Return (X, Y) of the center of cell containing provided text 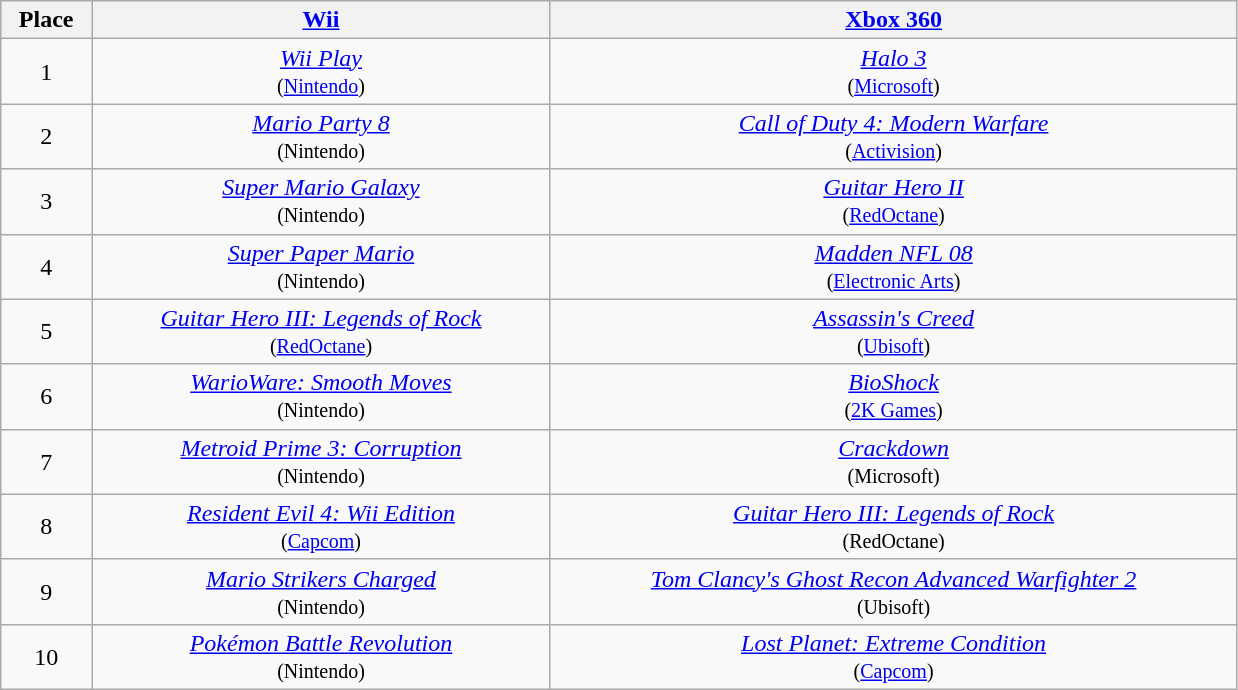
Call of Duty 4: Modern Warfare(Activision) (893, 136)
2 (46, 136)
Madden NFL 08(Electronic Arts) (893, 266)
10 (46, 656)
Tom Clancy's Ghost Recon Advanced Warfighter 2(Ubisoft) (893, 592)
Mario Strikers Charged(Nintendo) (322, 592)
Resident Evil 4: Wii Edition(Capcom) (322, 526)
1 (46, 72)
9 (46, 592)
Super Paper Mario(Nintendo) (322, 266)
8 (46, 526)
Halo 3(Microsoft) (893, 72)
Lost Planet: Extreme Condition(Capcom) (893, 656)
7 (46, 462)
Assassin's Creed(Ubisoft) (893, 332)
Guitar Hero II(RedOctane) (893, 202)
Crackdown(Microsoft) (893, 462)
6 (46, 396)
BioShock(2K Games) (893, 396)
Wii Play(Nintendo) (322, 72)
4 (46, 266)
Wii (322, 20)
Metroid Prime 3: Corruption(Nintendo) (322, 462)
Place (46, 20)
5 (46, 332)
3 (46, 202)
WarioWare: Smooth Moves(Nintendo) (322, 396)
Xbox 360 (893, 20)
Mario Party 8(Nintendo) (322, 136)
Pokémon Battle Revolution(Nintendo) (322, 656)
Super Mario Galaxy(Nintendo) (322, 202)
